From the cell containing the given text, extract its center point as [X, Y] coordinate. 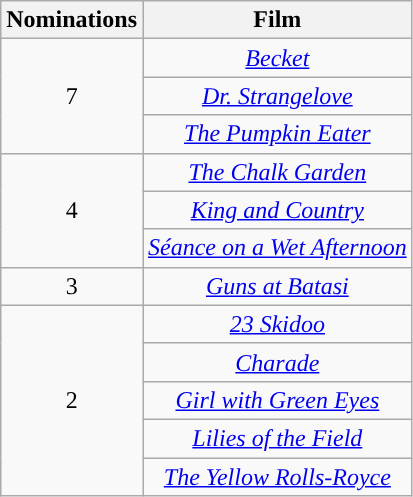
Charade [277, 362]
23 Skidoo [277, 324]
Nominations [72, 20]
Dr. Strangelove [277, 96]
Séance on a Wet Afternoon [277, 248]
Film [277, 20]
The Yellow Rolls-Royce [277, 477]
7 [72, 96]
2 [72, 400]
3 [72, 286]
Becket [277, 58]
The Chalk Garden [277, 172]
Girl with Green Eyes [277, 400]
4 [72, 210]
Lilies of the Field [277, 438]
Guns at Batasi [277, 286]
King and Country [277, 210]
The Pumpkin Eater [277, 134]
